Return (X, Y) of the center of cell containing provided text 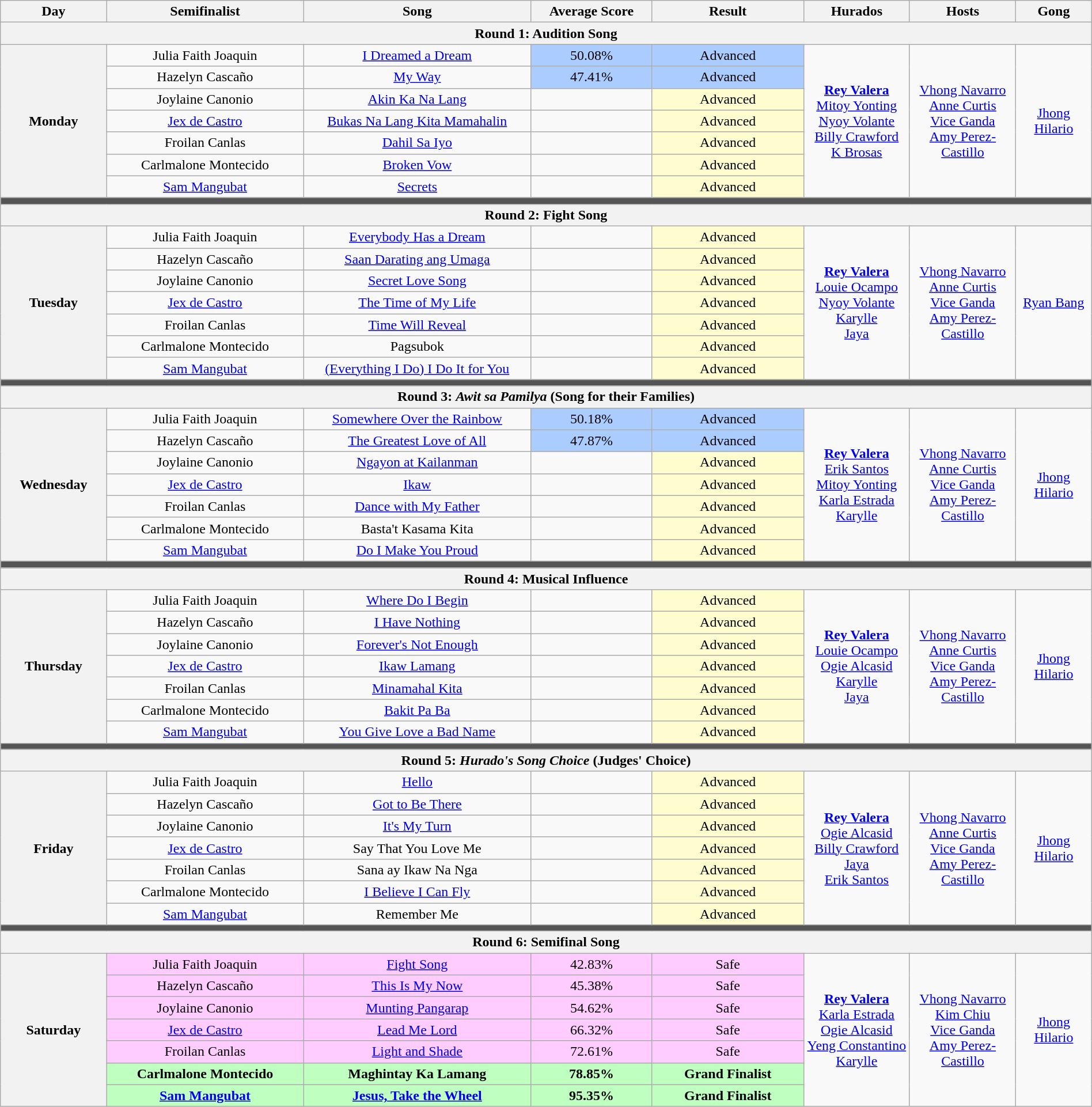
Monday (54, 121)
78.85% (591, 1074)
45.38% (591, 986)
Saan Darating ang Umaga (417, 259)
Bukas Na Lang Kita Mamahalin (417, 121)
Song (417, 12)
54.62% (591, 1008)
This Is My Now (417, 986)
Minamahal Kita (417, 688)
Rey ValeraOgie AlcasidBilly CrawfordJayaErik Santos (856, 848)
Bakit Pa Ba (417, 710)
Remember Me (417, 914)
Time Will Reveal (417, 325)
(Everything I Do) I Do It for You (417, 369)
Tuesday (54, 302)
The Time of My Life (417, 303)
50.08% (591, 55)
Semifinalist (205, 12)
Fight Song (417, 964)
Round 3: Awit sa Pamilya (Song for their Families) (546, 397)
Dance with My Father (417, 506)
Vhong NavarroKim ChiuVice GandaAmy Perez-Castillo (962, 1030)
Rey ValeraLouie OcampoNyoy VolanteKarylleJaya (856, 302)
95.35% (591, 1095)
Dahil Sa Iyo (417, 143)
Lead Me Lord (417, 1030)
Gong (1054, 12)
It's My Turn (417, 826)
Pagsubok (417, 347)
Where Do I Begin (417, 601)
You Give Love a Bad Name (417, 732)
Round 6: Semifinal Song (546, 942)
Round 4: Musical Influence (546, 579)
Rey ValeraLouie OcampoOgie AlcasidKarylleJaya (856, 666)
Say That You Love Me (417, 848)
42.83% (591, 964)
Saturday (54, 1030)
Somewhere Over the Rainbow (417, 419)
Round 1: Audition Song (546, 33)
Got to Be There (417, 804)
Maghintay Ka Lamang (417, 1074)
Hurados (856, 12)
Ikaw Lamang (417, 666)
Secret Love Song (417, 281)
Jesus, Take the Wheel (417, 1095)
Average Score (591, 12)
Munting Pangarap (417, 1008)
72.61% (591, 1052)
I Have Nothing (417, 623)
66.32% (591, 1030)
I Believe I Can Fly (417, 892)
Result (728, 12)
My Way (417, 77)
Everybody Has a Dream (417, 237)
Ikaw (417, 484)
Do I Make You Proud (417, 550)
I Dreamed a Dream (417, 55)
Rey ValeraKarla EstradaOgie AlcasidYeng ConstantinoKarylle (856, 1030)
Forever's Not Enough (417, 645)
Rey ValeraMitoy YontingNyoy VolanteBilly CrawfordK Brosas (856, 121)
Hosts (962, 12)
Friday (54, 848)
Round 5: Hurado's Song Choice (Judges' Choice) (546, 760)
Ryan Bang (1054, 302)
Broken Vow (417, 165)
Round 2: Fight Song (546, 215)
Rey ValeraErik SantosMitoy YontingKarla EstradaKarylle (856, 484)
Light and Shade (417, 1052)
The Greatest Love of All (417, 441)
Hello (417, 782)
Secrets (417, 187)
Thursday (54, 666)
Wednesday (54, 484)
Akin Ka Na Lang (417, 99)
50.18% (591, 419)
47.87% (591, 441)
47.41% (591, 77)
Day (54, 12)
Basta't Kasama Kita (417, 528)
Sana ay Ikaw Na Nga (417, 870)
Ngayon at Kailanman (417, 462)
